Locate the cell with the specified text and output its (X, Y) center coordinate. 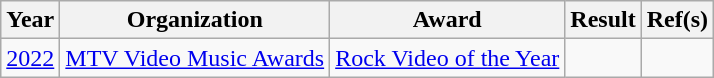
MTV Video Music Awards (195, 58)
Rock Video of the Year (448, 58)
Ref(s) (677, 20)
Award (448, 20)
Organization (195, 20)
2022 (30, 58)
Result (603, 20)
Year (30, 20)
